Extract the (X, Y) coordinate from the center of the cell holding the provided text.  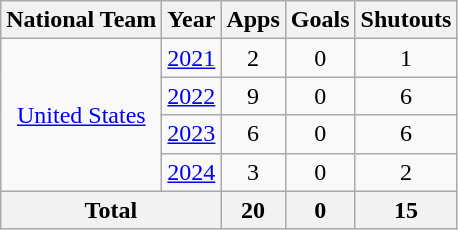
Year (192, 20)
National Team (82, 20)
United States (82, 115)
9 (253, 96)
15 (406, 210)
20 (253, 210)
Goals (320, 20)
2022 (192, 96)
Apps (253, 20)
1 (406, 58)
Total (111, 210)
2024 (192, 172)
3 (253, 172)
2021 (192, 58)
Shutouts (406, 20)
2023 (192, 134)
